Detect which cell encompasses the target text, then output its [X, Y] center coordinate. 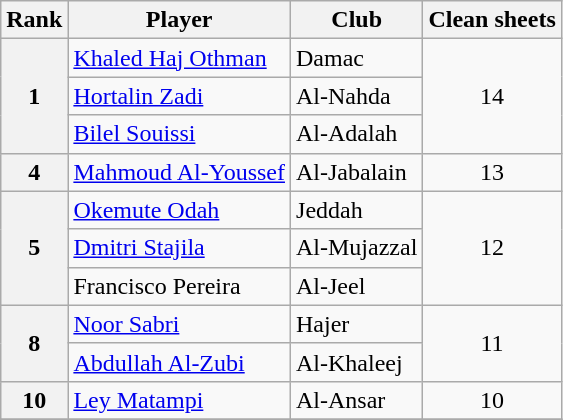
Bilel Souissi [180, 134]
Khaled Haj Othman [180, 58]
Francisco Pereira [180, 286]
Player [180, 20]
Rank [34, 20]
4 [34, 172]
Al-Adalah [357, 134]
Al-Jeel [357, 286]
5 [34, 248]
Damac [357, 58]
Mahmoud Al-Youssef [180, 172]
Clean sheets [492, 20]
Jeddah [357, 210]
Al-Ansar [357, 400]
Al-Nahda [357, 96]
Al-Khaleej [357, 362]
8 [34, 343]
Al-Mujazzal [357, 248]
Ley Matampi [180, 400]
Dmitri Stajila [180, 248]
Abdullah Al-Zubi [180, 362]
Noor Sabri [180, 324]
Club [357, 20]
14 [492, 96]
Al-Jabalain [357, 172]
11 [492, 343]
Hajer [357, 324]
1 [34, 96]
Hortalin Zadi [180, 96]
13 [492, 172]
12 [492, 248]
Okemute Odah [180, 210]
